Extract the [x, y] coordinate from the center of the cell holding the provided text.  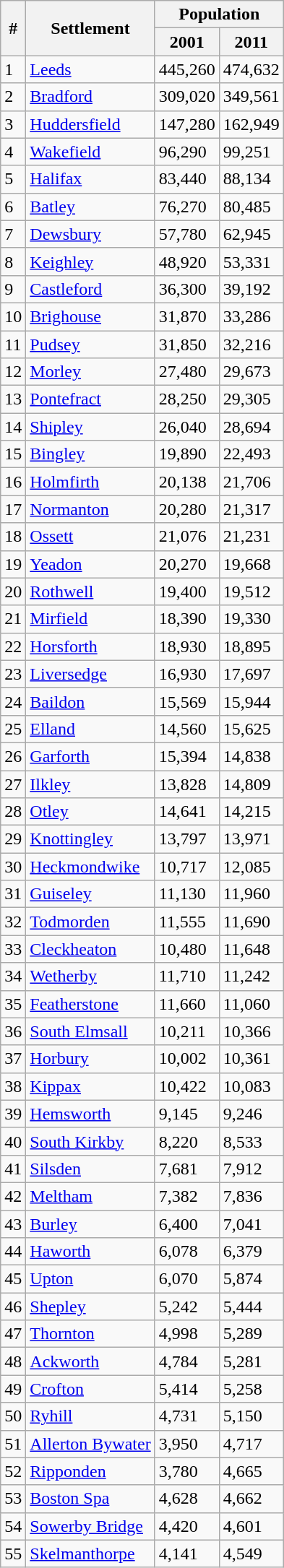
8,220 [186, 1141]
21 [13, 619]
7,912 [251, 1169]
17,697 [251, 674]
Knottingley [90, 839]
Todmorden [90, 922]
42 [13, 1196]
49 [13, 1389]
21,076 [186, 537]
Rothwell [90, 592]
5 [13, 179]
Mirfield [90, 619]
349,561 [251, 97]
6,070 [186, 1279]
13 [13, 399]
Crofton [90, 1389]
19,512 [251, 592]
11,242 [251, 976]
11,660 [186, 1004]
14,838 [251, 756]
4,141 [186, 1554]
Featherstone [90, 1004]
Horsforth [90, 646]
11,710 [186, 976]
15,394 [186, 756]
Morley [90, 372]
28 [13, 812]
5,150 [251, 1416]
147,280 [186, 124]
17 [13, 509]
29,673 [251, 372]
3,780 [186, 1471]
3 [13, 124]
21,706 [251, 482]
6,379 [251, 1252]
18,895 [251, 646]
5,289 [251, 1334]
32 [13, 922]
45 [13, 1279]
44 [13, 1252]
62,945 [251, 234]
6,400 [186, 1224]
11,130 [186, 894]
Ryhill [90, 1416]
96,290 [186, 152]
52 [13, 1471]
31,850 [186, 345]
29,305 [251, 399]
10,717 [186, 867]
4,549 [251, 1554]
20,138 [186, 482]
Settlement [90, 28]
6 [13, 207]
19,400 [186, 592]
Meltham [90, 1196]
21,317 [251, 509]
19,668 [251, 564]
7,681 [186, 1169]
22 [13, 646]
Wakefield [90, 152]
47 [13, 1334]
11,690 [251, 922]
Bradford [90, 97]
4,420 [186, 1526]
Upton [90, 1279]
11 [13, 345]
# [13, 28]
4,601 [251, 1526]
5,258 [251, 1389]
10,002 [186, 1059]
10 [13, 316]
Cleckheaton [90, 949]
Huddersfield [90, 124]
Elland [90, 729]
Holmfirth [90, 482]
16 [13, 482]
Batley [90, 207]
5,414 [186, 1389]
5,242 [186, 1307]
Hemsworth [90, 1114]
38 [13, 1086]
Silsden [90, 1169]
8,533 [251, 1141]
12,085 [251, 867]
13,971 [251, 839]
15,625 [251, 729]
4,628 [186, 1499]
14,641 [186, 812]
11,555 [186, 922]
31 [13, 894]
4,731 [186, 1416]
Liversedge [90, 674]
7,836 [251, 1196]
7 [13, 234]
40 [13, 1141]
28,694 [251, 427]
15,569 [186, 701]
10,211 [186, 1031]
Baildon [90, 701]
76,270 [186, 207]
10,422 [186, 1086]
Shipley [90, 427]
19,330 [251, 619]
5,874 [251, 1279]
1 [13, 69]
2001 [186, 42]
14 [13, 427]
Horbury [90, 1059]
10,366 [251, 1031]
Heckmondwike [90, 867]
4,665 [251, 1471]
Sowerby Bridge [90, 1526]
Pontefract [90, 399]
48,920 [186, 261]
Population [219, 14]
33 [13, 949]
53,331 [251, 261]
16,930 [186, 674]
34 [13, 976]
South Kirkby [90, 1141]
25 [13, 729]
Ilkley [90, 784]
8 [13, 261]
Bingley [90, 454]
11,960 [251, 894]
445,260 [186, 69]
14,215 [251, 812]
39,192 [251, 289]
51 [13, 1444]
28,250 [186, 399]
Pudsey [90, 345]
2 [13, 97]
21,231 [251, 537]
Dewsbury [90, 234]
Halifax [90, 179]
309,020 [186, 97]
6,078 [186, 1252]
41 [13, 1169]
30 [13, 867]
Normanton [90, 509]
11,060 [251, 1004]
26 [13, 756]
Thornton [90, 1334]
23 [13, 674]
Brighouse [90, 316]
43 [13, 1224]
Ossett [90, 537]
9,246 [251, 1114]
27 [13, 784]
Shepley [90, 1307]
13,797 [186, 839]
14,560 [186, 729]
Castleford [90, 289]
18,390 [186, 619]
4 [13, 152]
26,040 [186, 427]
19,890 [186, 454]
162,949 [251, 124]
24 [13, 701]
10,083 [251, 1086]
Yeadon [90, 564]
Leeds [90, 69]
Ackworth [90, 1361]
99,251 [251, 152]
Guiseley [90, 894]
14,809 [251, 784]
4,717 [251, 1444]
36 [13, 1031]
9,145 [186, 1114]
54 [13, 1526]
South Elmsall [90, 1031]
83,440 [186, 179]
37 [13, 1059]
27,480 [186, 372]
50 [13, 1416]
10,480 [186, 949]
3,950 [186, 1444]
32,216 [251, 345]
55 [13, 1554]
10,361 [251, 1059]
4,662 [251, 1499]
15,944 [251, 701]
57,780 [186, 234]
39 [13, 1114]
Boston Spa [90, 1499]
4,784 [186, 1361]
20,270 [186, 564]
Kippax [90, 1086]
20 [13, 592]
20,280 [186, 509]
53 [13, 1499]
Wetherby [90, 976]
80,485 [251, 207]
7,041 [251, 1224]
19 [13, 564]
Allerton Bywater [90, 1444]
4,998 [186, 1334]
Skelmanthorpe [90, 1554]
Burley [90, 1224]
46 [13, 1307]
5,281 [251, 1361]
Keighley [90, 261]
Otley [90, 812]
Garforth [90, 756]
7,382 [186, 1196]
88,134 [251, 179]
12 [13, 372]
15 [13, 454]
18,930 [186, 646]
35 [13, 1004]
2011 [251, 42]
13,828 [186, 784]
18 [13, 537]
48 [13, 1361]
Haworth [90, 1252]
31,870 [186, 316]
Ripponden [90, 1471]
11,648 [251, 949]
33,286 [251, 316]
36,300 [186, 289]
22,493 [251, 454]
29 [13, 839]
5,444 [251, 1307]
474,632 [251, 69]
9 [13, 289]
